Return the [X, Y] coordinate for the center point of the cell that contains the specified text.  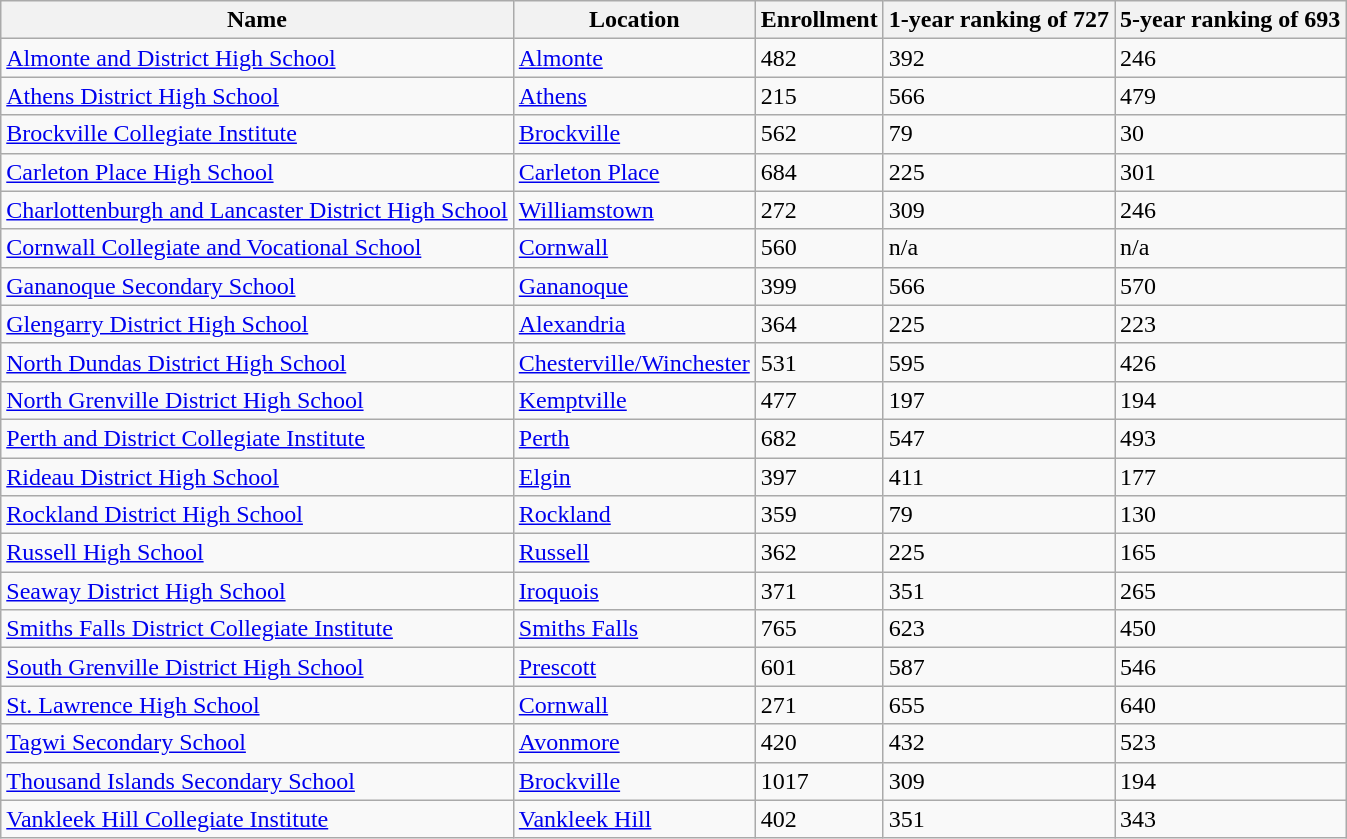
271 [819, 705]
223 [1230, 324]
523 [1230, 743]
Cornwall Collegiate and Vocational School [258, 248]
Chesterville/Winchester [634, 362]
493 [1230, 438]
546 [1230, 667]
623 [998, 629]
Gananoque Secondary School [258, 286]
Vankleek Hill [634, 819]
562 [819, 134]
Seaway District High School [258, 591]
Iroquois [634, 591]
Carleton Place [634, 172]
Location [634, 20]
392 [998, 58]
655 [998, 705]
Avonmore [634, 743]
Almonte and District High School [258, 58]
North Grenville District High School [258, 400]
177 [1230, 477]
Kemptville [634, 400]
450 [1230, 629]
560 [819, 248]
Perth [634, 438]
5-year ranking of 693 [1230, 20]
Smiths Falls [634, 629]
Rockland District High School [258, 515]
265 [1230, 591]
587 [998, 667]
684 [819, 172]
411 [998, 477]
359 [819, 515]
371 [819, 591]
St. Lawrence High School [258, 705]
South Grenville District High School [258, 667]
Gananoque [634, 286]
Carleton Place High School [258, 172]
682 [819, 438]
215 [819, 96]
482 [819, 58]
Athens District High School [258, 96]
765 [819, 629]
601 [819, 667]
364 [819, 324]
Vankleek Hill Collegiate Institute [258, 819]
197 [998, 400]
Russell [634, 553]
432 [998, 743]
420 [819, 743]
Williamstown [634, 210]
130 [1230, 515]
Enrollment [819, 20]
397 [819, 477]
531 [819, 362]
301 [1230, 172]
Prescott [634, 667]
Glengarry District High School [258, 324]
Russell High School [258, 553]
Rockland [634, 515]
547 [998, 438]
Brockville Collegiate Institute [258, 134]
343 [1230, 819]
30 [1230, 134]
426 [1230, 362]
1017 [819, 781]
477 [819, 400]
165 [1230, 553]
Charlottenburgh and Lancaster District High School [258, 210]
Athens [634, 96]
399 [819, 286]
640 [1230, 705]
Smiths Falls District Collegiate Institute [258, 629]
402 [819, 819]
Thousand Islands Secondary School [258, 781]
Elgin [634, 477]
570 [1230, 286]
Alexandria [634, 324]
1-year ranking of 727 [998, 20]
479 [1230, 96]
Name [258, 20]
595 [998, 362]
362 [819, 553]
Tagwi Secondary School [258, 743]
Almonte [634, 58]
North Dundas District High School [258, 362]
Perth and District Collegiate Institute [258, 438]
272 [819, 210]
Rideau District High School [258, 477]
